Pinpoint the cell where the given text exists, returning its (x, y) midpoint coordinate. 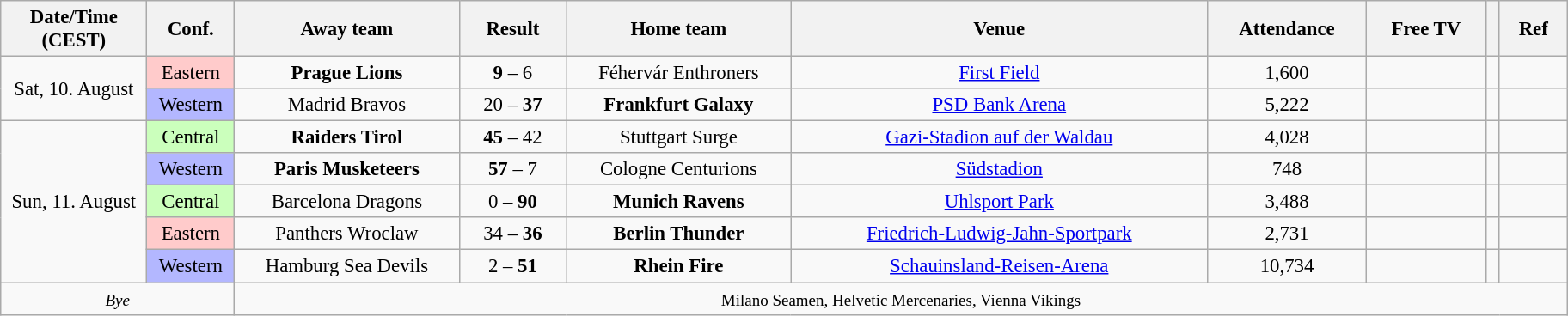
Date/Time (CEST) (74, 29)
3,488 (1288, 202)
Schauinsland-Reisen-Arena (999, 266)
Rhein Fire (679, 266)
9 – 6 (512, 73)
Raiders Tirol (347, 137)
Südstadion (999, 169)
Free TV (1427, 29)
Result (512, 29)
4,028 (1288, 137)
Frankfurt Galaxy (679, 105)
0 – 90 (512, 202)
Home team (679, 29)
Sun, 11. August (74, 202)
Conf. (191, 29)
57 – 7 (512, 169)
5,222 (1288, 105)
First Field (999, 73)
34 – 36 (512, 234)
Berlin Thunder (679, 234)
10,734 (1288, 266)
Féhervár Enthroners (679, 73)
748 (1288, 169)
Barcelona Dragons (347, 202)
Venue (999, 29)
Munich Ravens (679, 202)
Gazi-Stadion auf der Waldau (999, 137)
Away team (347, 29)
Madrid Bravos (347, 105)
PSD Bank Arena (999, 105)
1,600 (1288, 73)
45 – 42 (512, 137)
Panthers Wroclaw (347, 234)
Uhlsport Park (999, 202)
Attendance (1288, 29)
Hamburg Sea Devils (347, 266)
Cologne Centurions (679, 169)
20 – 37 (512, 105)
Milano Seamen, Helvetic Mercenaries, Vienna Vikings (901, 299)
Ref (1534, 29)
2,731 (1288, 234)
Bye (118, 299)
Paris Musketeers (347, 169)
Sat, 10. August (74, 89)
Prague Lions (347, 73)
2 – 51 (512, 266)
Friedrich-Ludwig-Jahn-Sportpark (999, 234)
Stuttgart Surge (679, 137)
